Search for the cell housing the specified text and yield its (X, Y) center coordinate. 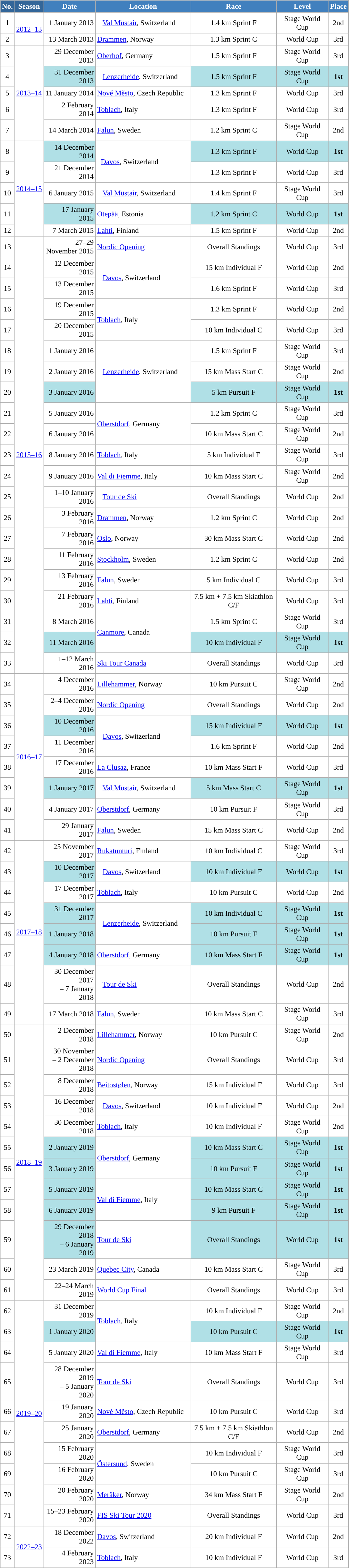
58 (7, 1210)
40 (7, 809)
4 (7, 77)
8 December 2018 (70, 1085)
6 January 2019 (70, 1210)
5 km Mass Start C (234, 788)
2016–17 (29, 757)
28 (7, 559)
10 December 2017 (70, 871)
21 December 2014 (70, 172)
9 km Pursuit F (234, 1210)
61 (7, 1290)
31 December 2017 (70, 913)
57 (7, 1189)
7 March 2015 (70, 230)
15 (7, 288)
18 December 2022 (70, 1537)
8 January 2016 (70, 455)
14 (7, 268)
43 (7, 871)
10 December 2016 (70, 725)
3 February 2016 (70, 517)
1.3 km Sprint C (234, 39)
30 December 2018 (70, 1127)
5 January 2016 (70, 413)
1 (7, 23)
2017–18 (29, 932)
2 February 2014 (70, 110)
11 March 2016 (70, 642)
12 December 2015 (70, 268)
36 (7, 725)
69 (7, 1474)
22 (7, 434)
45 (7, 913)
1.5 km Sprint C (234, 622)
44 (7, 892)
1 January 2017 (70, 788)
Oberhof, Germany (143, 56)
Rukatunturi, Finland (143, 851)
30 (7, 601)
67 (7, 1432)
27 (7, 538)
13 December 2015 (70, 288)
2014–15 (29, 189)
Östersund, Sweden (143, 1463)
26 (7, 517)
Level (303, 6)
9 (7, 172)
6 January 2015 (70, 193)
66 (7, 1412)
Beitostølen, Norway (143, 1085)
Date (70, 6)
19 January 2020 (70, 1412)
1–12 March 2016 (70, 664)
19 December 2015 (70, 309)
16 (7, 309)
Ski Tour Canada (143, 664)
17 January 2015 (70, 213)
11 February 2016 (70, 559)
World Cup Final (143, 1290)
No. (7, 6)
49 (7, 1014)
72 (7, 1537)
17 December 2016 (70, 767)
8 March 2016 (70, 622)
6 (7, 110)
Place (338, 6)
2 December 2018 (70, 1035)
70 (7, 1495)
3 January 2016 (70, 393)
Canmore, Canada (143, 632)
31 December 2013 (70, 77)
Meråker, Norway (143, 1495)
41 (7, 830)
29 December 2013 (70, 56)
50 (7, 1035)
63 (7, 1332)
Race (234, 6)
29 January 2017 (70, 830)
21 February 2016 (70, 601)
7 (7, 130)
15 February 2020 (70, 1453)
1–10 January 2016 (70, 497)
3 January 2019 (70, 1169)
64 (7, 1352)
2018–19 (29, 1162)
34 (7, 684)
2012–13 (29, 29)
65 (7, 1382)
Season (29, 6)
23 (7, 455)
5 km Individual F (234, 455)
53 (7, 1106)
1 January 2020 (70, 1332)
12 (7, 230)
34 km Mass Start F (234, 1495)
2 (7, 39)
11 (7, 213)
Quebec City, Canada (143, 1269)
10 (7, 193)
4 January 2017 (70, 809)
2019–20 (29, 1413)
32 (7, 642)
2 January 2019 (70, 1148)
Otepää, Estonia (143, 213)
20 February 2020 (70, 1495)
59 (7, 1239)
4 December 2016 (70, 684)
5 km Individual C (234, 580)
23 March 2019 (70, 1269)
42 (7, 851)
33 (7, 664)
22–24 March 2019 (70, 1290)
8 (7, 152)
17 March 2018 (70, 1014)
52 (7, 1085)
Oslo, Norway (143, 538)
13 March 2013 (70, 39)
2015–16 (29, 455)
48 (7, 984)
16 December 2018 (70, 1106)
La Clusaz, France (143, 767)
35 (7, 705)
29 (7, 580)
7 February 2016 (70, 538)
73 (7, 1557)
30 November– 2 December 2018 (70, 1060)
19 (7, 371)
60 (7, 1269)
18 (7, 351)
3 (7, 56)
21 (7, 413)
14 December 2014 (70, 152)
17 (7, 330)
11 December 2016 (70, 747)
2 January 2016 (70, 371)
5 (7, 93)
25 November 2017 (70, 851)
47 (7, 955)
11 January 2014 (70, 93)
5 km Pursuit F (234, 393)
39 (7, 788)
FIS Ski Tour 2020 (143, 1515)
29 December 2018– 6 January 2019 (70, 1239)
71 (7, 1515)
14 March 2014 (70, 130)
Stockholm, Sweden (143, 559)
30 km Mass Start C (234, 538)
1 January 2016 (70, 351)
1 January 2013 (70, 23)
20 (7, 393)
Location (143, 6)
20 km Individual F (234, 1537)
6 January 2016 (70, 434)
20 December 2015 (70, 330)
5 January 2020 (70, 1352)
13 February 2016 (70, 580)
68 (7, 1453)
4 February 2023 (70, 1557)
15–23 February 2020 (70, 1515)
2013–14 (29, 93)
2–4 December 2016 (70, 705)
31 (7, 622)
25 (7, 497)
1 January 2018 (70, 934)
2022–23 (29, 1547)
16 February 2020 (70, 1474)
62 (7, 1311)
24 (7, 476)
37 (7, 747)
46 (7, 934)
56 (7, 1169)
51 (7, 1060)
27–29 November 2015 (70, 247)
9 January 2016 (70, 476)
17 December 2017 (70, 892)
54 (7, 1127)
31 December 2019 (70, 1311)
4 January 2018 (70, 955)
28 December 2019– 5 January 2020 (70, 1382)
38 (7, 767)
5 January 2019 (70, 1189)
30 December 2017– 7 January 2018 (70, 984)
25 January 2020 (70, 1432)
55 (7, 1148)
13 (7, 247)
